Extract the (X, Y) coordinate from the center of the cell holding the provided text.  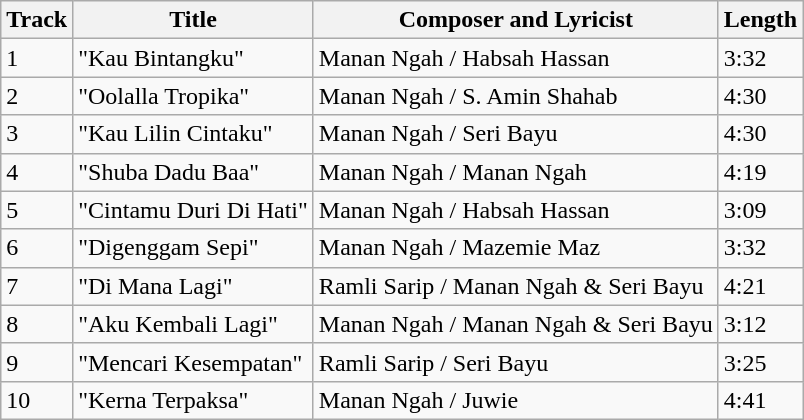
Manan Ngah / Manan Ngah & Seri Bayu (516, 324)
3:09 (760, 210)
3:25 (760, 362)
"Oolalla Tropika" (194, 96)
8 (37, 324)
"Kau Bintangku" (194, 58)
3:12 (760, 324)
"Digenggam Sepi" (194, 248)
"Cintamu Duri Di Hati" (194, 210)
Length (760, 20)
Ramli Sarip / Seri Bayu (516, 362)
"Kerna Terpaksa" (194, 400)
6 (37, 248)
Manan Ngah / Juwie (516, 400)
9 (37, 362)
"Aku Kembali Lagi" (194, 324)
Manan Ngah / Mazemie Maz (516, 248)
"Di Mana Lagi" (194, 286)
7 (37, 286)
Title (194, 20)
Manan Ngah / S. Amin Shahab (516, 96)
"Mencari Kesempatan" (194, 362)
"Kau Lilin Cintaku" (194, 134)
Manan Ngah / Manan Ngah (516, 172)
1 (37, 58)
Ramli Sarip / Manan Ngah & Seri Bayu (516, 286)
2 (37, 96)
5 (37, 210)
4:21 (760, 286)
4:19 (760, 172)
3 (37, 134)
Composer and Lyricist (516, 20)
10 (37, 400)
Manan Ngah / Seri Bayu (516, 134)
Track (37, 20)
4 (37, 172)
4:41 (760, 400)
"Shuba Dadu Baa" (194, 172)
